Return the [X, Y] coordinate for the center point of the cell that contains the specified text.  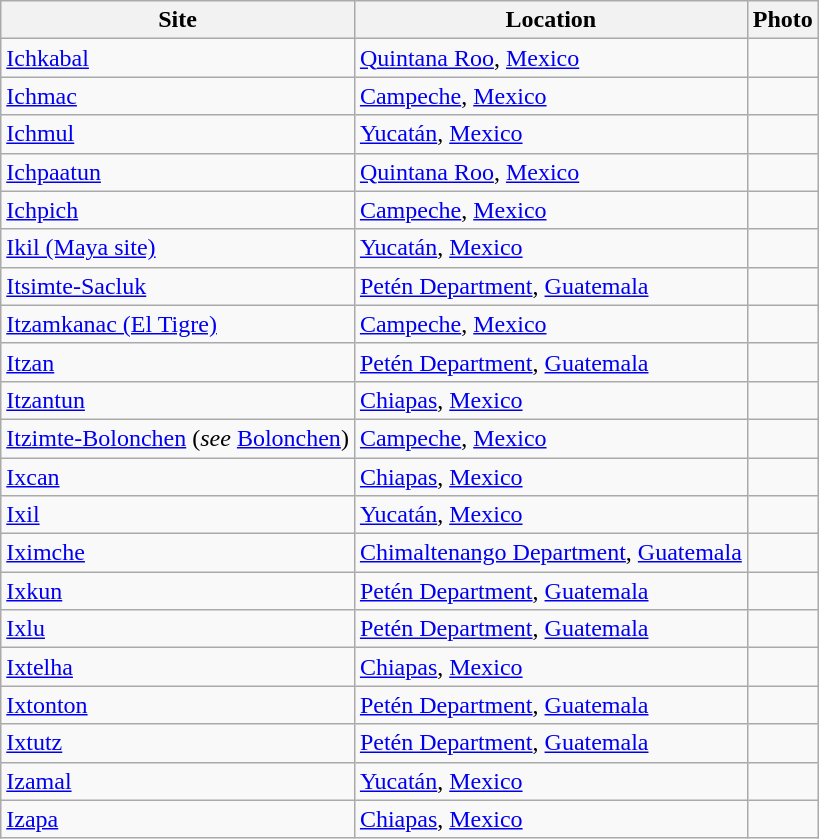
Ixtelha [178, 667]
Izamal [178, 781]
Ichpich [178, 210]
Ichmac [178, 96]
Itzimte-Bolonchen (see Bolonchen) [178, 438]
Itzan [178, 362]
Itzamkanac (El Tigre) [178, 324]
Ixil [178, 515]
Ixlu [178, 629]
Photo [782, 20]
Ichpaatun [178, 172]
Izapa [178, 819]
Ikil (Maya site) [178, 248]
Itsimte-Sacluk [178, 286]
Ichmul [178, 134]
Ixkun [178, 591]
Site [178, 20]
Ichkabal [178, 58]
Location [550, 20]
Iximche [178, 553]
Ixtutz [178, 743]
Itzantun [178, 400]
Chimaltenango Department, Guatemala [550, 553]
Ixtonton [178, 705]
Ixcan [178, 477]
